Detect which cell encompasses the target text, then output its (x, y) center coordinate. 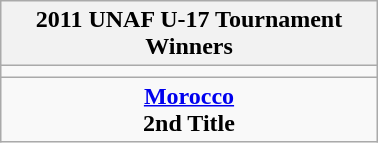
2011 UNAF U-17 Tournament Winners (189, 34)
Morocco2nd Title (189, 110)
